Pinpoint the cell where the given text exists, returning its [x, y] midpoint coordinate. 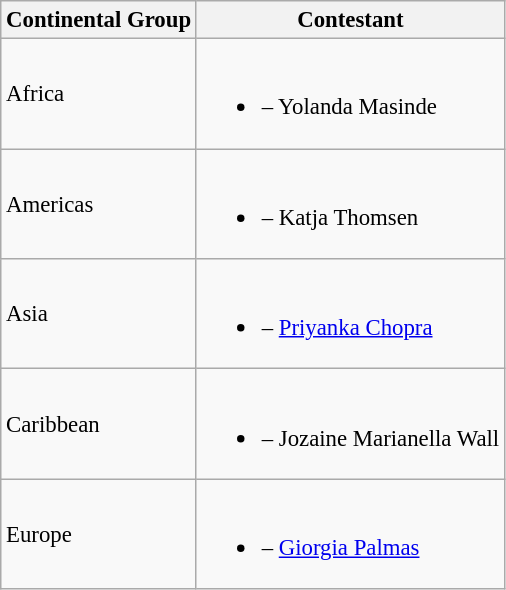
– Priyanka Chopra [350, 314]
Africa [99, 94]
Americas [99, 204]
– Jozaine Marianella Wall [350, 424]
Caribbean [99, 424]
– Giorgia Palmas [350, 534]
Continental Group [99, 20]
Europe [99, 534]
Contestant [350, 20]
– Katja Thomsen [350, 204]
– Yolanda Masinde [350, 94]
Asia [99, 314]
